Extract the (x, y) coordinate from the center of the cell holding the provided text.  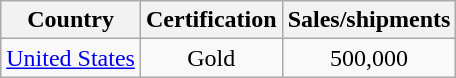
500,000 (369, 58)
Country (71, 20)
Certification (211, 20)
United States (71, 58)
Gold (211, 58)
Sales/shipments (369, 20)
